Output the [X, Y] coordinate of the center of the cell containing the given text.  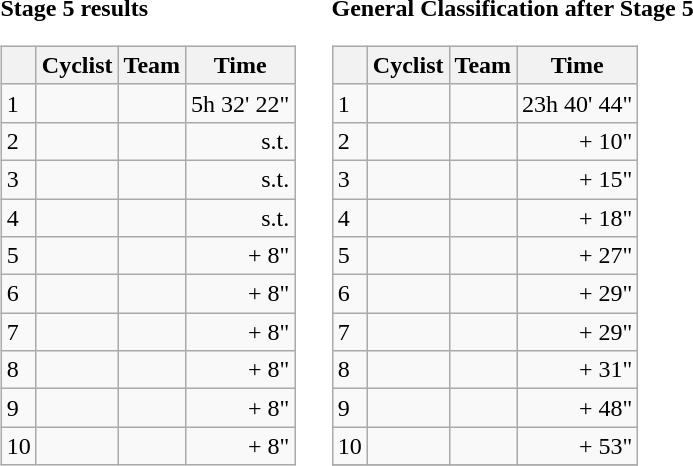
+ 53" [578, 446]
+ 31" [578, 370]
+ 27" [578, 256]
+ 10" [578, 141]
23h 40' 44" [578, 103]
+ 48" [578, 408]
+ 18" [578, 217]
5h 32' 22" [240, 103]
+ 15" [578, 179]
